Locate the cell with the specified text and output its [x, y] center coordinate. 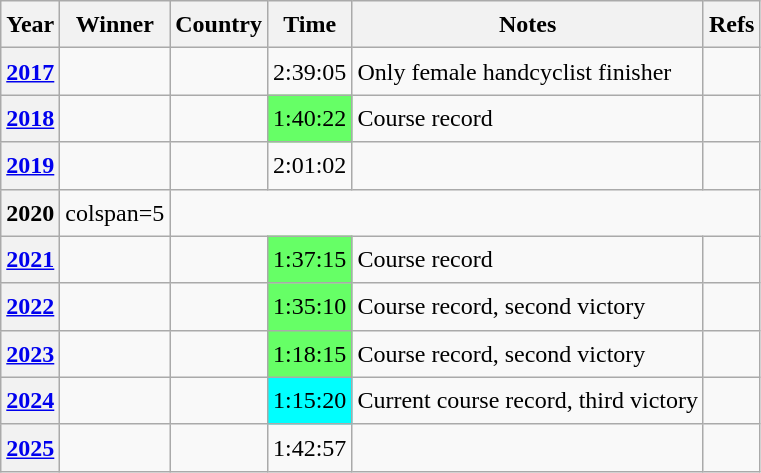
1:37:15 [309, 260]
2017 [30, 72]
Current course record, third victory [528, 400]
Notes [528, 24]
Refs [731, 24]
2022 [30, 306]
2:39:05 [309, 72]
Year [30, 24]
Winner [115, 24]
1:42:57 [309, 448]
colspan=5 [115, 212]
2023 [30, 354]
2020 [30, 212]
2019 [30, 166]
1:15:20 [309, 400]
1:40:22 [309, 118]
2024 [30, 400]
Only female handcyclist finisher [528, 72]
2018 [30, 118]
2021 [30, 260]
Country [219, 24]
Time [309, 24]
2:01:02 [309, 166]
2025 [30, 448]
1:18:15 [309, 354]
1:35:10 [309, 306]
